Return the [x, y] coordinate for the center point of the cell that contains the specified text.  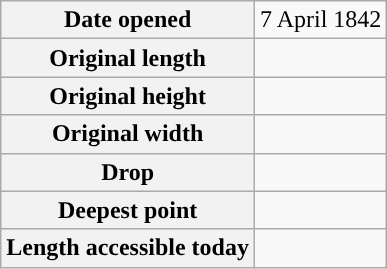
Original width [128, 134]
Length accessible today [128, 248]
Drop [128, 172]
Date opened [128, 20]
Original height [128, 96]
7 April 1842 [320, 20]
Deepest point [128, 210]
Original length [128, 58]
